Pinpoint the cell where the given text exists, returning its [x, y] midpoint coordinate. 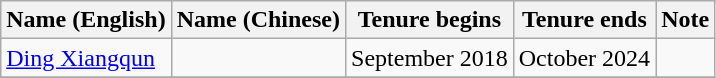
Name (Chinese) [258, 20]
October 2024 [584, 58]
Note [686, 20]
September 2018 [430, 58]
Ding Xiangqun [86, 58]
Tenure begins [430, 20]
Name (English) [86, 20]
Tenure ends [584, 20]
